Determine the [X, Y] coordinate at the center of the cell enclosing the given text.  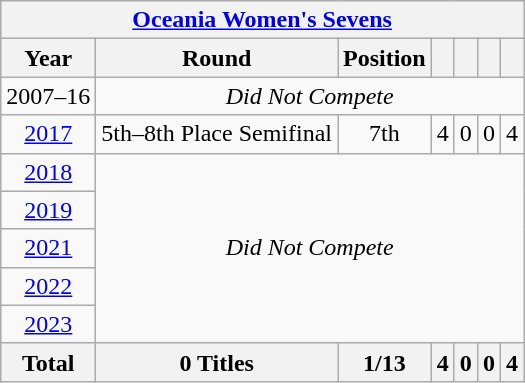
7th [385, 134]
2022 [48, 286]
2023 [48, 324]
5th–8th Place Semifinal [217, 134]
Year [48, 58]
2018 [48, 172]
2007–16 [48, 96]
1/13 [385, 362]
Position [385, 58]
Total [48, 362]
0 Titles [217, 362]
Oceania Women's Sevens [262, 20]
2017 [48, 134]
Round [217, 58]
2019 [48, 210]
2021 [48, 248]
